Provide the (x, y) coordinate of the cell's center where the given text is located.  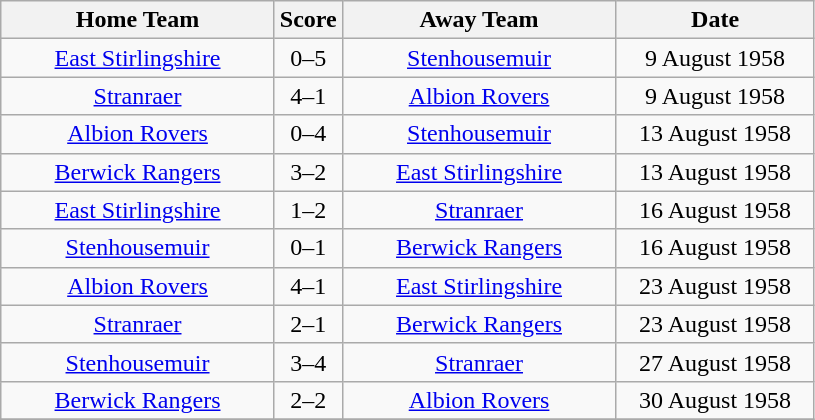
Date (716, 20)
0–5 (308, 58)
Away Team (479, 20)
0–4 (308, 134)
27 August 1958 (716, 362)
1–2 (308, 210)
2–1 (308, 324)
3–2 (308, 172)
Score (308, 20)
0–1 (308, 248)
3–4 (308, 362)
2–2 (308, 400)
30 August 1958 (716, 400)
Home Team (138, 20)
